For the text-containing cell, return its midpoint in (x, y) coordinate format. 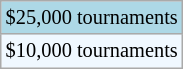
$10,000 tournaments (92, 51)
$25,000 tournaments (92, 17)
